Determine the (X, Y) coordinate at the center of the cell enclosing the given text.  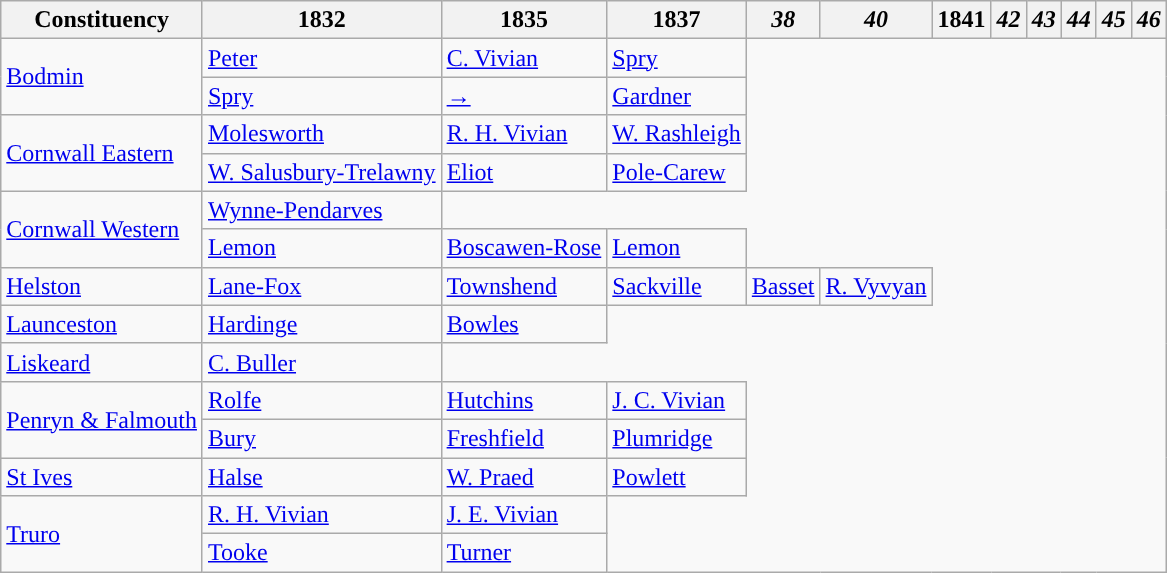
Powlett (677, 477)
Molesworth (322, 134)
Liskeard (102, 362)
J. C. Vivian (677, 400)
→ (524, 96)
St Ives (102, 477)
Rolfe (322, 400)
Cornwall Eastern (102, 153)
44 (1078, 20)
Boscawen-Rose (524, 248)
Bowles (524, 324)
Bury (322, 438)
1832 (322, 20)
1835 (524, 20)
Eliot (524, 172)
Turner (524, 553)
1837 (677, 20)
Halse (322, 477)
Constituency (102, 20)
C. Buller (322, 362)
Lane-Fox (322, 286)
Truro (102, 534)
J. E. Vivian (524, 515)
R. Vyvyan (876, 286)
40 (876, 20)
Townshend (524, 286)
1841 (962, 20)
Gardner (677, 96)
46 (1148, 20)
Hutchins (524, 400)
42 (1008, 20)
Hardinge (322, 324)
Sackville (677, 286)
Penryn & Falmouth (102, 419)
Cornwall Western (102, 229)
Basset (783, 286)
45 (1114, 20)
Launceston (102, 324)
W. Rashleigh (677, 134)
W. Praed (524, 477)
38 (783, 20)
Bodmin (102, 77)
Helston (102, 286)
43 (1044, 20)
W. Salusbury-Trelawny (322, 172)
Peter (322, 58)
Wynne-Pendarves (322, 210)
Tooke (322, 553)
Plumridge (677, 438)
Pole-Carew (677, 172)
Freshfield (524, 438)
C. Vivian (524, 58)
